Return [x, y] of the center of cell containing provided text 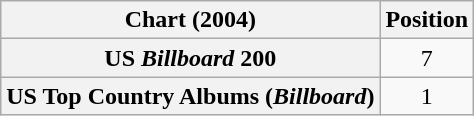
US Billboard 200 [190, 58]
1 [427, 96]
Position [427, 20]
7 [427, 58]
Chart (2004) [190, 20]
US Top Country Albums (Billboard) [190, 96]
